Capture the cell that displays the provided text and extract its [x, y] central coordinate. 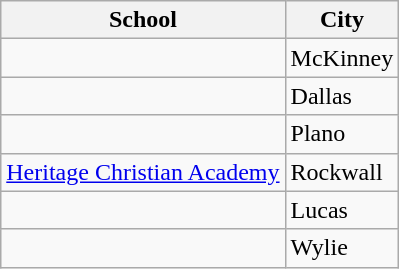
School [143, 20]
Heritage Christian Academy [143, 172]
Rockwall [342, 172]
Wylie [342, 248]
Lucas [342, 210]
Plano [342, 134]
McKinney [342, 58]
City [342, 20]
Dallas [342, 96]
